Pinpoint the cell where the given text exists, returning its (X, Y) midpoint coordinate. 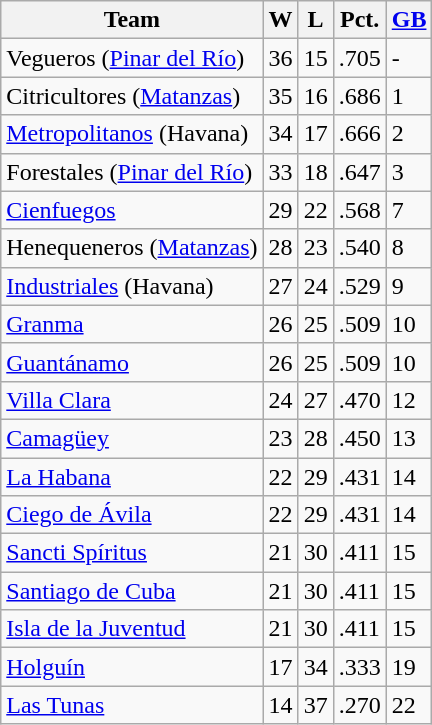
13 (409, 438)
.686 (360, 96)
.705 (360, 58)
La Habana (132, 477)
.540 (360, 248)
Sancti Spíritus (132, 553)
Henequeneros (Matanzas) (132, 248)
2 (409, 134)
.529 (360, 286)
18 (316, 172)
Camagüey (132, 438)
Metropolitanos (Havana) (132, 134)
16 (316, 96)
Guantánamo (132, 362)
35 (280, 96)
Santiago de Cuba (132, 591)
Ciego de Ávila (132, 515)
8 (409, 248)
12 (409, 400)
Granma (132, 324)
Villa Clara (132, 400)
- (409, 58)
L (316, 20)
W (280, 20)
GB (409, 20)
.270 (360, 705)
Vegueros (Pinar del Río) (132, 58)
7 (409, 210)
.647 (360, 172)
.666 (360, 134)
.333 (360, 667)
36 (280, 58)
Citricultores (Matanzas) (132, 96)
3 (409, 172)
.470 (360, 400)
Pct. (360, 20)
.568 (360, 210)
Industriales (Havana) (132, 286)
Holguín (132, 667)
33 (280, 172)
Las Tunas (132, 705)
1 (409, 96)
9 (409, 286)
37 (316, 705)
19 (409, 667)
Isla de la Juventud (132, 629)
Team (132, 20)
Forestales (Pinar del Río) (132, 172)
.450 (360, 438)
Cienfuegos (132, 210)
